Pinpoint the cell where the given text exists, returning its (x, y) midpoint coordinate. 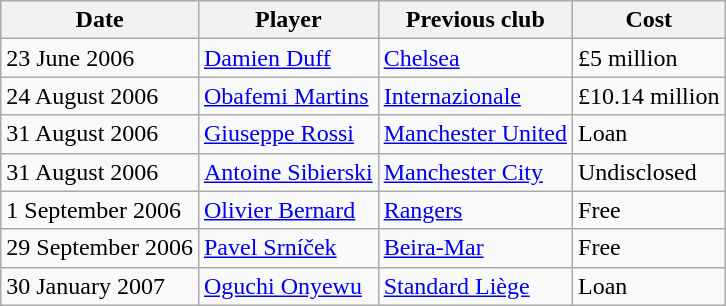
1 September 2006 (100, 210)
Chelsea (475, 58)
Giuseppe Rossi (288, 134)
29 September 2006 (100, 248)
24 August 2006 (100, 96)
Manchester United (475, 134)
Antoine Sibierski (288, 172)
Date (100, 20)
Oguchi Onyewu (288, 286)
Previous club (475, 20)
Manchester City (475, 172)
£10.14 million (649, 96)
£5 million (649, 58)
30 January 2007 (100, 286)
23 June 2006 (100, 58)
Standard Liège (475, 286)
Cost (649, 20)
Obafemi Martins (288, 96)
Damien Duff (288, 58)
Pavel Srníček (288, 248)
Rangers (475, 210)
Player (288, 20)
Undisclosed (649, 172)
Beira-Mar (475, 248)
Olivier Bernard (288, 210)
Internazionale (475, 96)
